Search for the cell housing the specified text and yield its [X, Y] center coordinate. 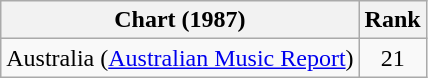
Rank [392, 20]
21 [392, 58]
Australia (Australian Music Report) [180, 58]
Chart (1987) [180, 20]
